Find where the given text appears and provide that cell's center as (x, y) coordinate. 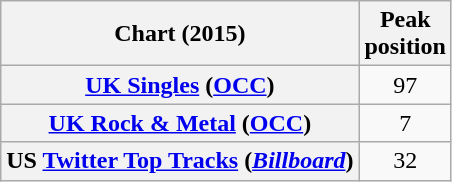
Peakposition (405, 34)
7 (405, 123)
97 (405, 85)
US Twitter Top Tracks (Billboard) (180, 161)
32 (405, 161)
UK Singles (OCC) (180, 85)
Chart (2015) (180, 34)
UK Rock & Metal (OCC) (180, 123)
